Determine the [X, Y] coordinate at the center of the cell enclosing the given text.  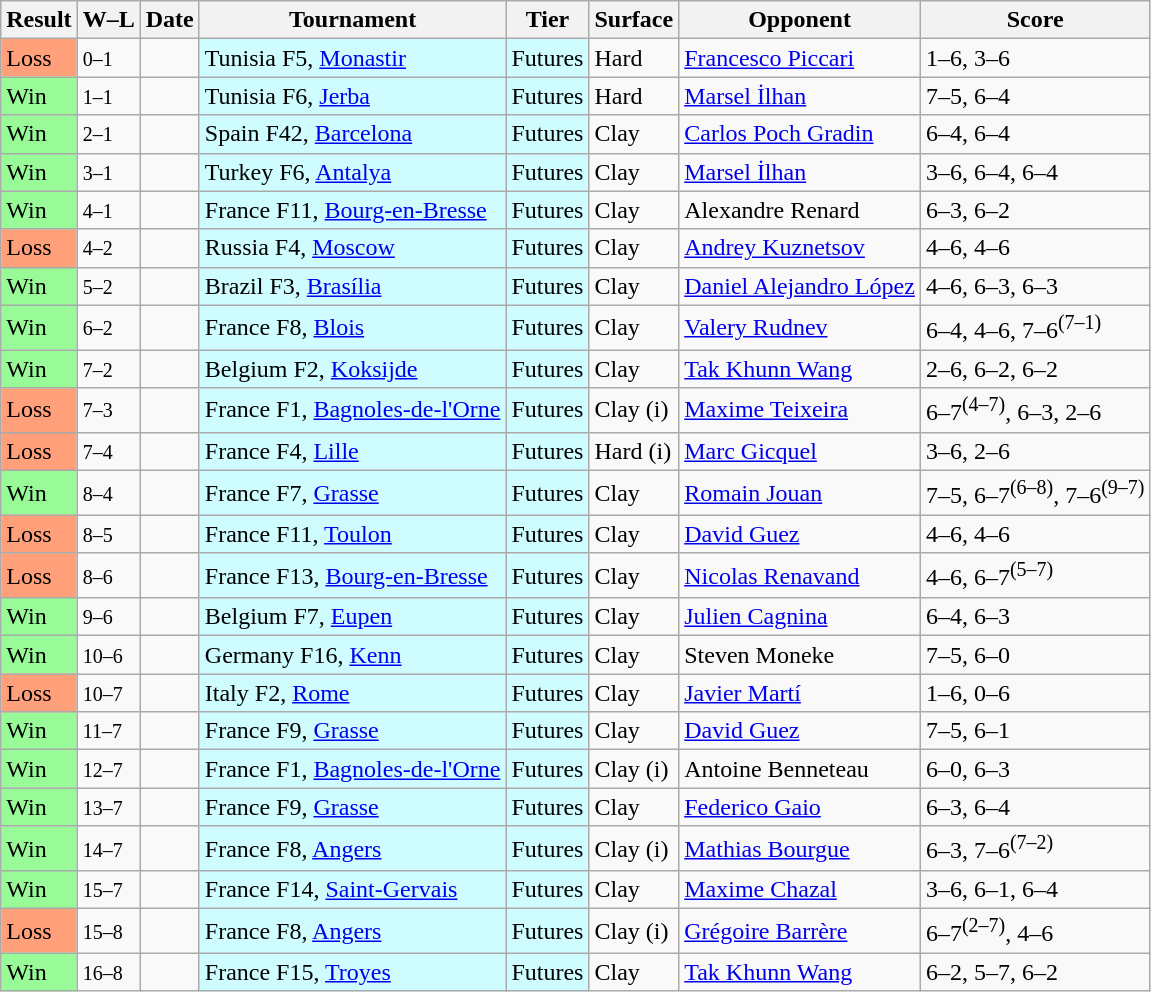
7–5, 6–7(6–8), 7–6(9–7) [1035, 492]
Javier Martí [800, 693]
4–6, 6–7(5–7) [1035, 576]
France F7, Grasse [352, 492]
0–1 [108, 58]
Belgium F2, Koksijde [352, 369]
1–6, 0–6 [1035, 693]
4–2 [108, 248]
10–6 [108, 655]
6–7(2–7), 4–6 [1035, 932]
7–5, 6–1 [1035, 731]
Maxime Chazal [800, 890]
Italy F2, Rome [352, 693]
Tier [548, 20]
3–1 [108, 172]
France F11, Toulon [352, 534]
6–7(4–7), 6–3, 2–6 [1035, 410]
3–6, 6–4, 6–4 [1035, 172]
2–1 [108, 134]
11–7 [108, 731]
Result [39, 20]
Francesco Piccari [800, 58]
Germany F16, Kenn [352, 655]
Carlos Poch Gradin [800, 134]
3–6, 2–6 [1035, 451]
6–3, 6–2 [1035, 210]
1–1 [108, 96]
8–5 [108, 534]
7–2 [108, 369]
Maxime Teixeira [800, 410]
France F8, Blois [352, 328]
Surface [634, 20]
6–3, 6–4 [1035, 807]
6–3, 7–6(7–2) [1035, 848]
Hard (i) [634, 451]
Turkey F6, Antalya [352, 172]
Andrey Kuznetsov [800, 248]
6–2 [108, 328]
16–8 [108, 972]
14–7 [108, 848]
7–3 [108, 410]
Daniel Alejandro López [800, 286]
2–6, 6–2, 6–2 [1035, 369]
Opponent [800, 20]
15–7 [108, 890]
7–4 [108, 451]
Spain F42, Barcelona [352, 134]
6–4, 6–3 [1035, 617]
4–6, 6–3, 6–3 [1035, 286]
Steven Moneke [800, 655]
France F4, Lille [352, 451]
15–8 [108, 932]
3–6, 6–1, 6–4 [1035, 890]
Date [170, 20]
Russia F4, Moscow [352, 248]
France F13, Bourg-en-Bresse [352, 576]
9–6 [108, 617]
10–7 [108, 693]
13–7 [108, 807]
7–5, 6–4 [1035, 96]
Marc Gicquel [800, 451]
Antoine Benneteau [800, 769]
Score [1035, 20]
Tunisia F5, Monastir [352, 58]
8–6 [108, 576]
7–5, 6–0 [1035, 655]
1–6, 3–6 [1035, 58]
Tournament [352, 20]
W–L [108, 20]
Nicolas Renavand [800, 576]
Grégoire Barrère [800, 932]
Alexandre Renard [800, 210]
6–0, 6–3 [1035, 769]
5–2 [108, 286]
France F11, Bourg-en-Bresse [352, 210]
France F15, Troyes [352, 972]
Federico Gaio [800, 807]
6–4, 4–6, 7–6(7–1) [1035, 328]
12–7 [108, 769]
4–1 [108, 210]
Julien Cagnina [800, 617]
Valery Rudnev [800, 328]
6–4, 6–4 [1035, 134]
France F14, Saint-Gervais [352, 890]
Brazil F3, Brasília [352, 286]
Tunisia F6, Jerba [352, 96]
Romain Jouan [800, 492]
Belgium F7, Eupen [352, 617]
8–4 [108, 492]
Mathias Bourgue [800, 848]
6–2, 5–7, 6–2 [1035, 972]
